Extract the (x, y) coordinate from the center of the cell holding the provided text.  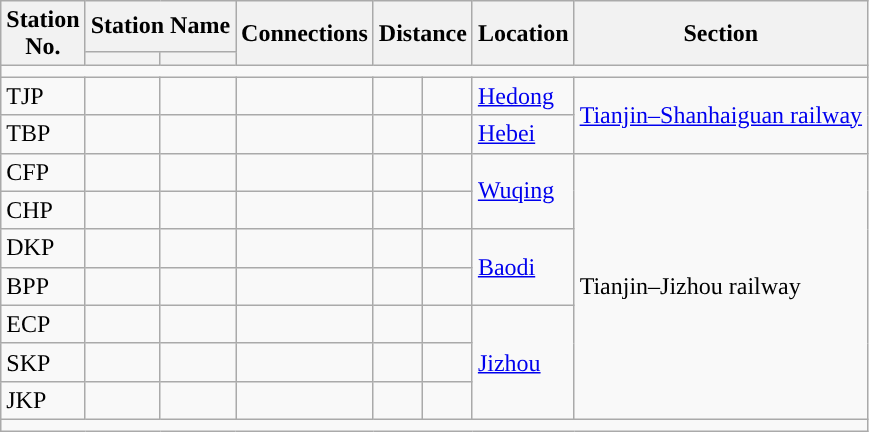
JKP (43, 400)
Station Name (160, 26)
DKP (43, 248)
Location (523, 34)
Hebei (523, 134)
CFP (43, 172)
Tianjin–Shanhaiguan railway (720, 115)
Hedong (523, 96)
Baodi (523, 267)
Section (720, 34)
BPP (43, 286)
Wuqing (523, 191)
Connections (305, 34)
TJP (43, 96)
CHP (43, 210)
StationNo. (43, 34)
ECP (43, 324)
SKP (43, 362)
TBP (43, 134)
Distance (422, 34)
Jizhou (523, 362)
Tianjin–Jizhou railway (720, 286)
